For the text-containing cell, return its midpoint in [x, y] coordinate format. 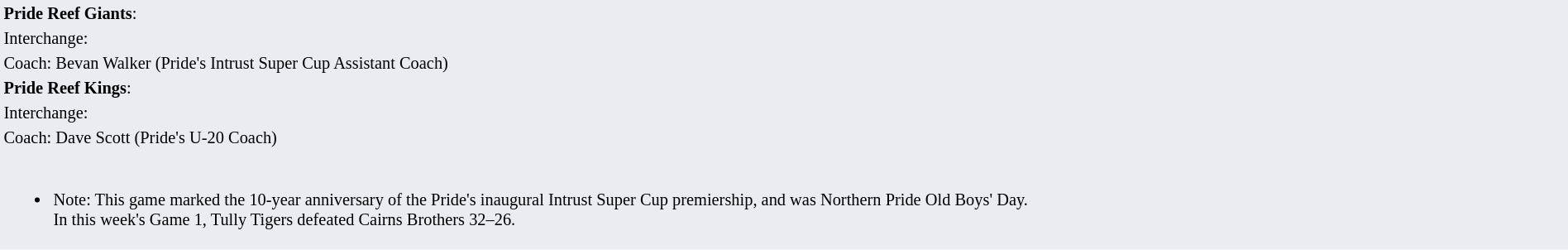
Coach: Dave Scott (Pride's U-20 Coach) [784, 137]
Pride Reef Giants: [784, 13]
Coach: Bevan Walker (Pride's Intrust Super Cup Assistant Coach) [784, 63]
Pride Reef Kings: [784, 88]
